Pinpoint the cell where the given text exists, returning its [x, y] midpoint coordinate. 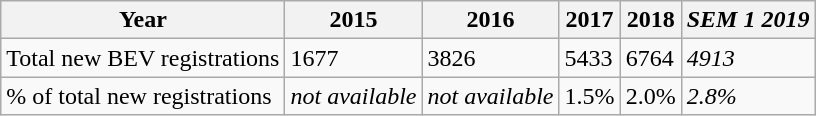
1677 [354, 58]
2016 [490, 20]
6764 [650, 58]
2.0% [650, 96]
2018 [650, 20]
Total new BEV registrations [143, 58]
2017 [590, 20]
2.8% [748, 96]
3826 [490, 58]
SEM 1 2019 [748, 20]
4913 [748, 58]
2015 [354, 20]
Year [143, 20]
% of total new registrations [143, 96]
5433 [590, 58]
1.5% [590, 96]
